From the cell containing the given text, extract its center point as [X, Y] coordinate. 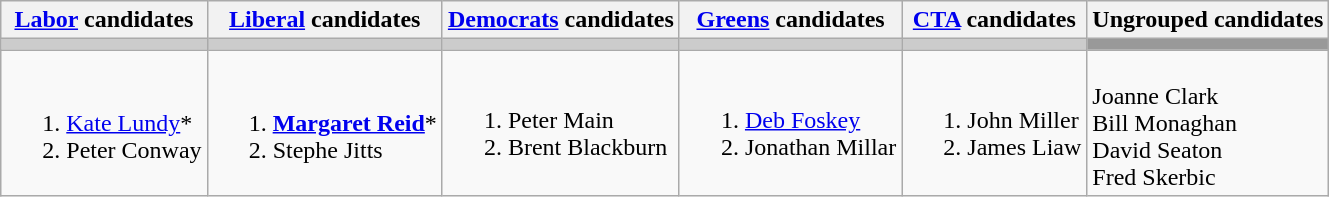
Margaret Reid*Stephe Jitts [324, 123]
Liberal candidates [324, 20]
Ungrouped candidates [1208, 20]
Deb FoskeyJonathan Millar [790, 123]
CTA candidates [994, 20]
Greens candidates [790, 20]
Democrats candidates [560, 20]
John MillerJames Liaw [994, 123]
Kate Lundy*Peter Conway [104, 123]
Labor candidates [104, 20]
Joanne Clark Bill Monaghan David Seaton Fred Skerbic [1208, 123]
Peter MainBrent Blackburn [560, 123]
